Output the [X, Y] coordinate of the center of the cell containing the given text.  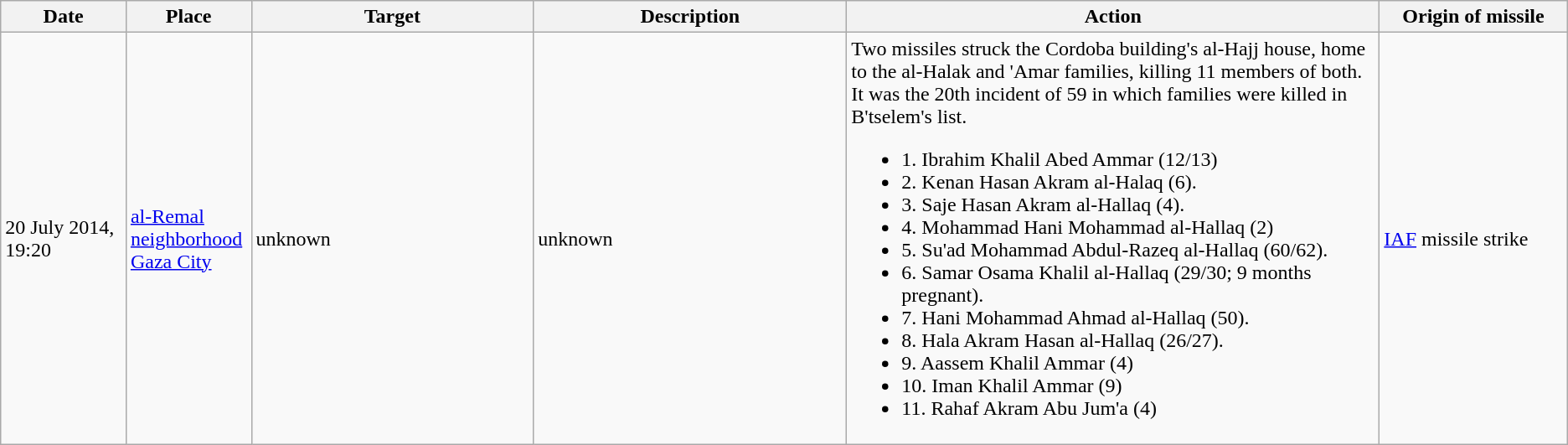
Action [1113, 17]
Place [188, 17]
Target [392, 17]
Description [690, 17]
IAF missile strike [1473, 238]
Origin of missile [1473, 17]
al-Remal neighborhood Gaza City [188, 238]
20 July 2014, 19:20 [64, 238]
Date [64, 17]
